Find where the given text appears and provide that cell's center as (X, Y) coordinate. 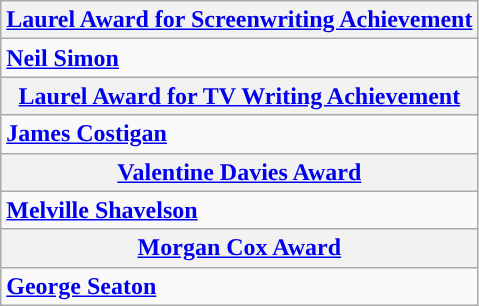
Melville Shavelson (240, 210)
Valentine Davies Award (240, 172)
Morgan Cox Award (240, 248)
Laurel Award for TV Writing Achievement (240, 96)
Laurel Award for Screenwriting Achievement (240, 20)
Neil Simon (240, 58)
James Costigan (240, 134)
George Seaton (240, 286)
